Find where the given text appears and provide that cell's center as (X, Y) coordinate. 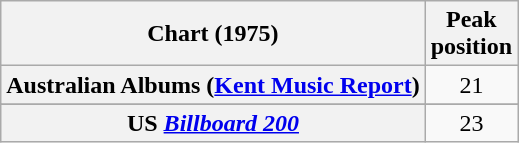
US Billboard 200 (213, 123)
23 (471, 123)
21 (471, 85)
Peakposition (471, 34)
Chart (1975) (213, 34)
Australian Albums (Kent Music Report) (213, 85)
